Scan for the cell matching the given text and deliver its [x, y] coordinate at center. 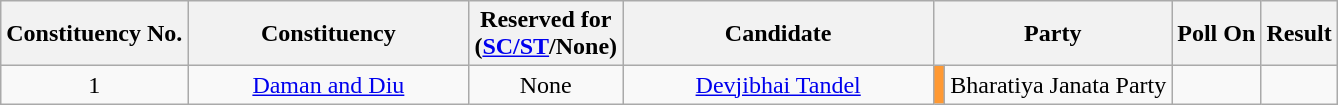
Bharatiya Janata Party [1058, 85]
Candidate [778, 34]
Devjibhai Tandel [778, 85]
1 [94, 85]
Daman and Diu [328, 85]
Party [1053, 34]
Reserved for(SC/ST/None) [546, 34]
Poll On [1216, 34]
None [546, 85]
Constituency No. [94, 34]
Constituency [328, 34]
Result [1299, 34]
